Capture the cell that displays the provided text and extract its (X, Y) central coordinate. 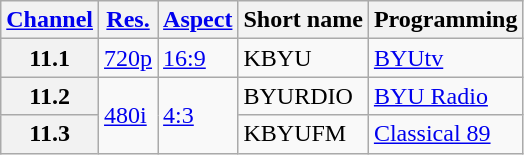
KBYUFM (303, 134)
BYU Radio (446, 96)
11.2 (50, 96)
11.3 (50, 134)
BYURDIO (303, 96)
Classical 89 (446, 134)
Aspect (198, 20)
4:3 (198, 115)
Programming (446, 20)
11.1 (50, 58)
KBYU (303, 58)
Short name (303, 20)
Res. (128, 20)
BYUtv (446, 58)
720p (128, 58)
Channel (50, 20)
16:9 (198, 58)
480i (128, 115)
